Determine the [X, Y] coordinate at the center of the cell enclosing the given text.  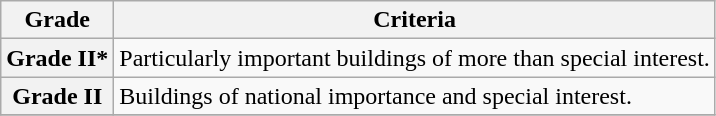
Criteria [415, 20]
Particularly important buildings of more than special interest. [415, 58]
Grade II [58, 96]
Grade II* [58, 58]
Buildings of national importance and special interest. [415, 96]
Grade [58, 20]
